Provide the [x, y] coordinate of the cell's center where the given text is located.  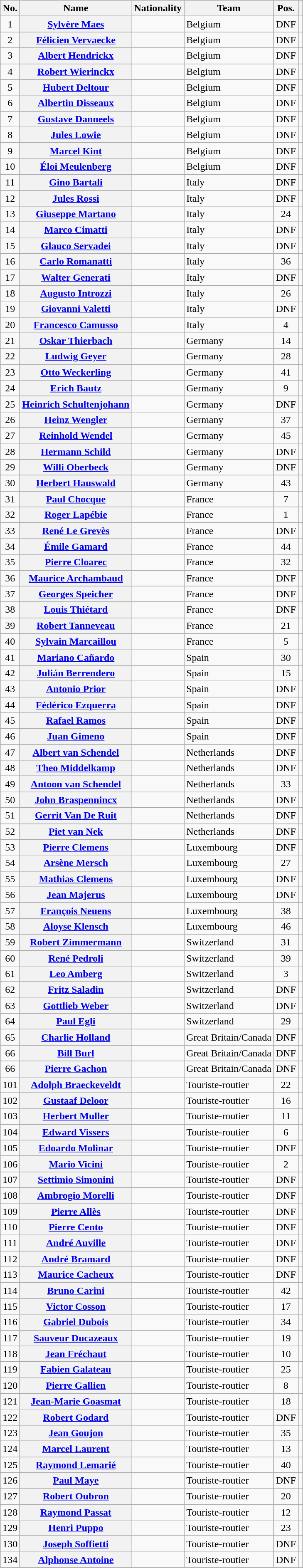
Joseph Soffietti [76, 1544]
128 [10, 1512]
112 [10, 1259]
Roger Lapébie [76, 515]
Sylvain Marcaillou [76, 641]
Jules Rossi [76, 198]
Heinrich Schultenjohann [76, 404]
Albert van Schendel [76, 752]
Henri Puppo [76, 1528]
124 [10, 1449]
Rafael Ramos [76, 721]
Erich Bautz [76, 388]
Raymond Lemarié [76, 1464]
Robert Wierinckx [76, 72]
Pierre Gallien [76, 1385]
61 [10, 974]
Bill Burl [76, 1053]
Carlo Romanatti [76, 262]
Heinz Wengler [76, 420]
Pierre Gachon [76, 1069]
Otto Weckerling [76, 372]
55 [10, 879]
Sauveur Ducazeaux [76, 1338]
Paul Chocque [76, 499]
Fritz Saladin [76, 990]
Maurice Archambaud [76, 578]
Pierre Clemens [76, 847]
Walter Generati [76, 277]
Mariano Cañardo [76, 657]
François Neuens [76, 910]
Arsène Mersch [76, 863]
Hermann Schild [76, 451]
Glauco Servadei [76, 246]
John Braspennincx [76, 800]
59 [10, 942]
Gabriel Dubois [76, 1322]
115 [10, 1306]
Georges Speicher [76, 594]
127 [10, 1496]
63 [10, 1006]
101 [10, 1085]
125 [10, 1464]
Jean Fréchaut [76, 1354]
122 [10, 1417]
Giuseppe Martano [76, 214]
Victor Cosson [76, 1306]
René Le Grevès [76, 531]
116 [10, 1322]
120 [10, 1385]
Settimio Simonini [76, 1180]
121 [10, 1401]
Edoardo Molinar [76, 1148]
49 [10, 784]
Edward Vissers [76, 1132]
57 [10, 910]
47 [10, 752]
Antoon van Schendel [76, 784]
Sylvère Maes [76, 24]
Ludwig Geyer [76, 356]
Pierre Cento [76, 1227]
119 [10, 1370]
Charlie Holland [76, 1037]
Francesco Camusso [76, 325]
Robert Zimmermann [76, 942]
54 [10, 863]
118 [10, 1354]
Herbert Muller [76, 1116]
Nationality [158, 8]
Bruno Carini [76, 1291]
Pos. [286, 8]
Paul Maye [76, 1481]
Marcel Kint [76, 151]
Adolph Braeckeveldt [76, 1085]
Mathias Clemens [76, 879]
André Bramard [76, 1259]
Jean Goujon [76, 1433]
111 [10, 1243]
Louis Thiétard [76, 610]
Félicien Vervaecke [76, 40]
Team [229, 8]
48 [10, 768]
60 [10, 958]
50 [10, 800]
Ambrogio Morelli [76, 1195]
Robert Godard [76, 1417]
Antonio Prior [76, 689]
106 [10, 1164]
107 [10, 1180]
102 [10, 1101]
Theo Middelkamp [76, 768]
Julián Berrendero [76, 673]
Mario Vicini [76, 1164]
Juan Gimeno [76, 737]
Maurice Cacheux [76, 1275]
No. [10, 8]
113 [10, 1275]
Jules Lowie [76, 135]
64 [10, 1021]
Gerrit Van De Ruit [76, 816]
André Auville [76, 1243]
56 [10, 895]
René Pedroli [76, 958]
134 [10, 1560]
Émile Gamard [76, 547]
Oskar Thierbach [76, 341]
Giovanni Valetti [76, 309]
53 [10, 847]
Gustave Danneels [76, 119]
129 [10, 1528]
Robert Tanneveau [76, 626]
Fédérico Ezquerra [76, 705]
Jean-Marie Goasmat [76, 1401]
58 [10, 926]
Augusto Introzzi [76, 293]
Gustaaf Deloor [76, 1101]
Gottlieb Weber [76, 1006]
105 [10, 1148]
Paul Egli [76, 1021]
103 [10, 1116]
Marco Cimatti [76, 230]
Marcel Laurent [76, 1449]
Éloi Meulenberg [76, 166]
Pierre Allès [76, 1212]
65 [10, 1037]
108 [10, 1195]
51 [10, 816]
Willi Oberbeck [76, 467]
Raymond Passat [76, 1512]
Name [76, 8]
104 [10, 1132]
123 [10, 1433]
130 [10, 1544]
Gino Bartali [76, 182]
Hubert Deltour [76, 87]
Herbert Hauswald [76, 483]
Alphonse Antoine [76, 1560]
Aloyse Klensch [76, 926]
Fabien Galateau [76, 1370]
117 [10, 1338]
Leo Amberg [76, 974]
Albertin Disseaux [76, 103]
Pierre Cloarec [76, 562]
109 [10, 1212]
Robert Oubron [76, 1496]
62 [10, 990]
Albert Hendrickx [76, 56]
110 [10, 1227]
114 [10, 1291]
Jean Majerus [76, 895]
52 [10, 831]
Reinhold Wendel [76, 435]
Piet van Nek [76, 831]
126 [10, 1481]
